Return the [X, Y] coordinate for the center point of the cell that contains the specified text.  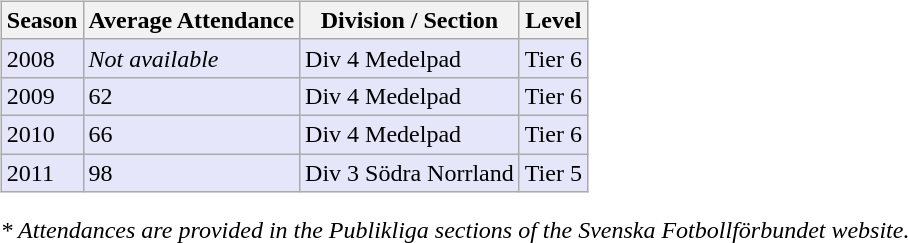
Div 3 Södra Norrland [410, 173]
62 [192, 96]
Season [42, 20]
66 [192, 134]
Division / Section [410, 20]
98 [192, 173]
2008 [42, 58]
Tier 5 [553, 173]
Average Attendance [192, 20]
Not available [192, 58]
2011 [42, 173]
2010 [42, 134]
2009 [42, 96]
Level [553, 20]
